Return the (X, Y) coordinate for the center point of the cell that contains the specified text.  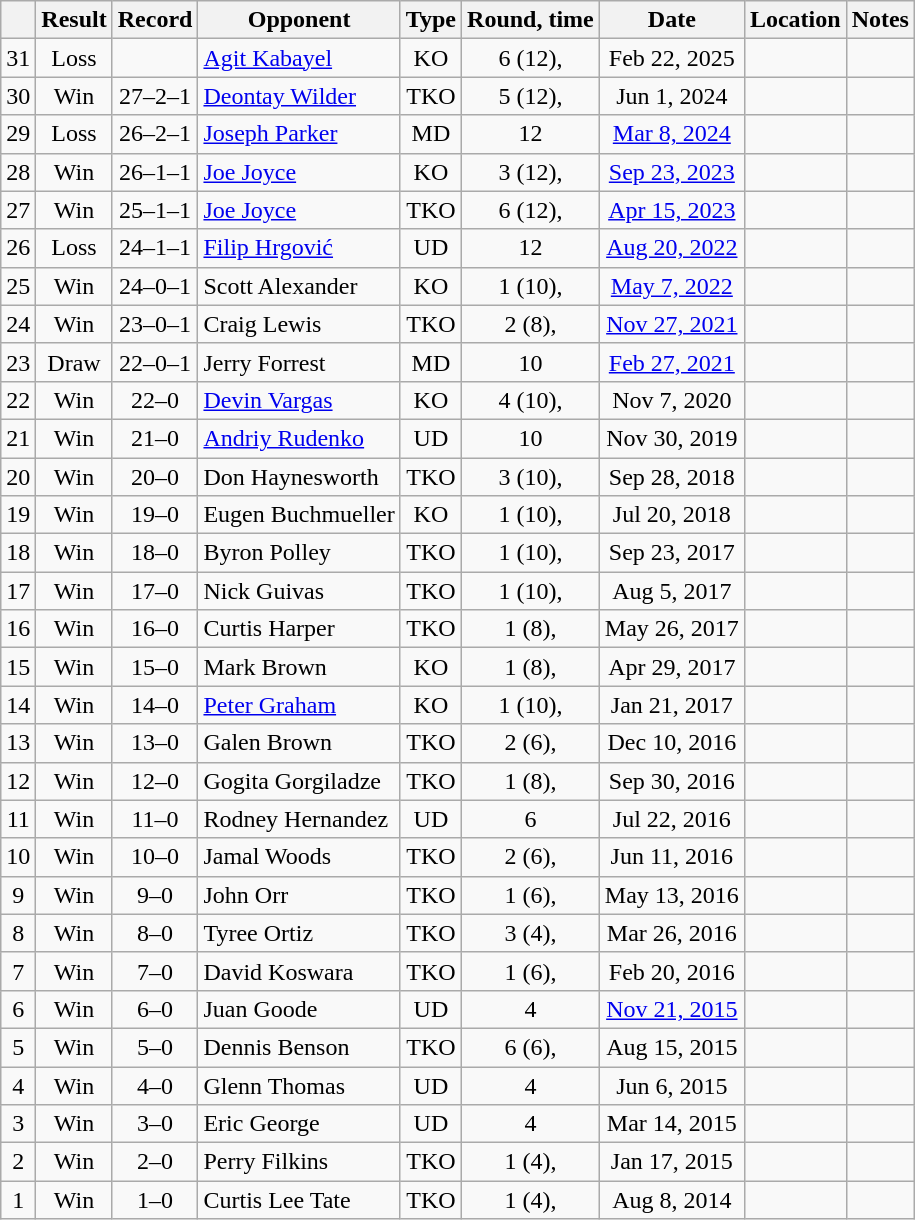
Eric George (299, 1124)
28 (18, 172)
1 (18, 1200)
21 (18, 438)
22 (18, 400)
17 (18, 591)
Nov 21, 2015 (672, 1009)
Opponent (299, 20)
19 (18, 515)
19–0 (155, 515)
22–0–1 (155, 362)
Rodney Hernandez (299, 819)
Jamal Woods (299, 857)
11–0 (155, 819)
7 (18, 971)
5 (18, 1047)
8–0 (155, 933)
6 (6), (531, 1047)
9–0 (155, 895)
Aug 5, 2017 (672, 591)
Aug 15, 2015 (672, 1047)
May 7, 2022 (672, 286)
Juan Goode (299, 1009)
Curtis Lee Tate (299, 1200)
Scott Alexander (299, 286)
Byron Polley (299, 553)
3 (18, 1124)
1–0 (155, 1200)
Notes (880, 20)
25 (18, 286)
9 (18, 895)
Feb 22, 2025 (672, 58)
2 (8), (531, 324)
13–0 (155, 743)
Aug 8, 2014 (672, 1200)
Jun 1, 2024 (672, 96)
Nick Guivas (299, 591)
Round, time (531, 20)
John Orr (299, 895)
15 (18, 667)
8 (18, 933)
3–0 (155, 1124)
20–0 (155, 477)
Sep 28, 2018 (672, 477)
Result (74, 20)
May 13, 2016 (672, 895)
Sep 30, 2016 (672, 781)
Nov 7, 2020 (672, 400)
Deontay Wilder (299, 96)
27–2–1 (155, 96)
12–0 (155, 781)
16–0 (155, 629)
Apr 15, 2023 (672, 210)
15–0 (155, 667)
Jun 11, 2016 (672, 857)
Agit Kabayel (299, 58)
6–0 (155, 1009)
Don Haynesworth (299, 477)
Joseph Parker (299, 134)
5 (12), (531, 96)
27 (18, 210)
Dec 10, 2016 (672, 743)
Mar 14, 2015 (672, 1124)
3 (4), (531, 933)
Type (430, 20)
21–0 (155, 438)
29 (18, 134)
18 (18, 553)
Filip Hrgović (299, 248)
20 (18, 477)
Jan 21, 2017 (672, 705)
Jul 22, 2016 (672, 819)
Dennis Benson (299, 1047)
10–0 (155, 857)
Devin Vargas (299, 400)
Jan 17, 2015 (672, 1162)
Jerry Forrest (299, 362)
Curtis Harper (299, 629)
Andriy Rudenko (299, 438)
Jul 20, 2018 (672, 515)
25–1–1 (155, 210)
17–0 (155, 591)
Galen Brown (299, 743)
4–0 (155, 1085)
Location (795, 20)
Glenn Thomas (299, 1085)
Tyree Ortiz (299, 933)
2–0 (155, 1162)
30 (18, 96)
31 (18, 58)
7–0 (155, 971)
Peter Graham (299, 705)
5–0 (155, 1047)
18–0 (155, 553)
Perry Filkins (299, 1162)
26–1–1 (155, 172)
Nov 27, 2021 (672, 324)
24 (18, 324)
23–0–1 (155, 324)
Feb 27, 2021 (672, 362)
3 (12), (531, 172)
13 (18, 743)
16 (18, 629)
24–0–1 (155, 286)
4 (10), (531, 400)
Gogita Gorgiladze (299, 781)
Apr 29, 2017 (672, 667)
Record (155, 20)
23 (18, 362)
24–1–1 (155, 248)
May 26, 2017 (672, 629)
Nov 30, 2019 (672, 438)
Jun 6, 2015 (672, 1085)
Eugen Buchmueller (299, 515)
Draw (74, 362)
14 (18, 705)
Mark Brown (299, 667)
14–0 (155, 705)
Mar 26, 2016 (672, 933)
Aug 20, 2022 (672, 248)
26–2–1 (155, 134)
Feb 20, 2016 (672, 971)
Craig Lewis (299, 324)
Sep 23, 2017 (672, 553)
2 (18, 1162)
Mar 8, 2024 (672, 134)
3 (10), (531, 477)
David Koswara (299, 971)
Sep 23, 2023 (672, 172)
26 (18, 248)
11 (18, 819)
Date (672, 20)
22–0 (155, 400)
